Determine the (X, Y) coordinate at the center of the cell enclosing the given text.  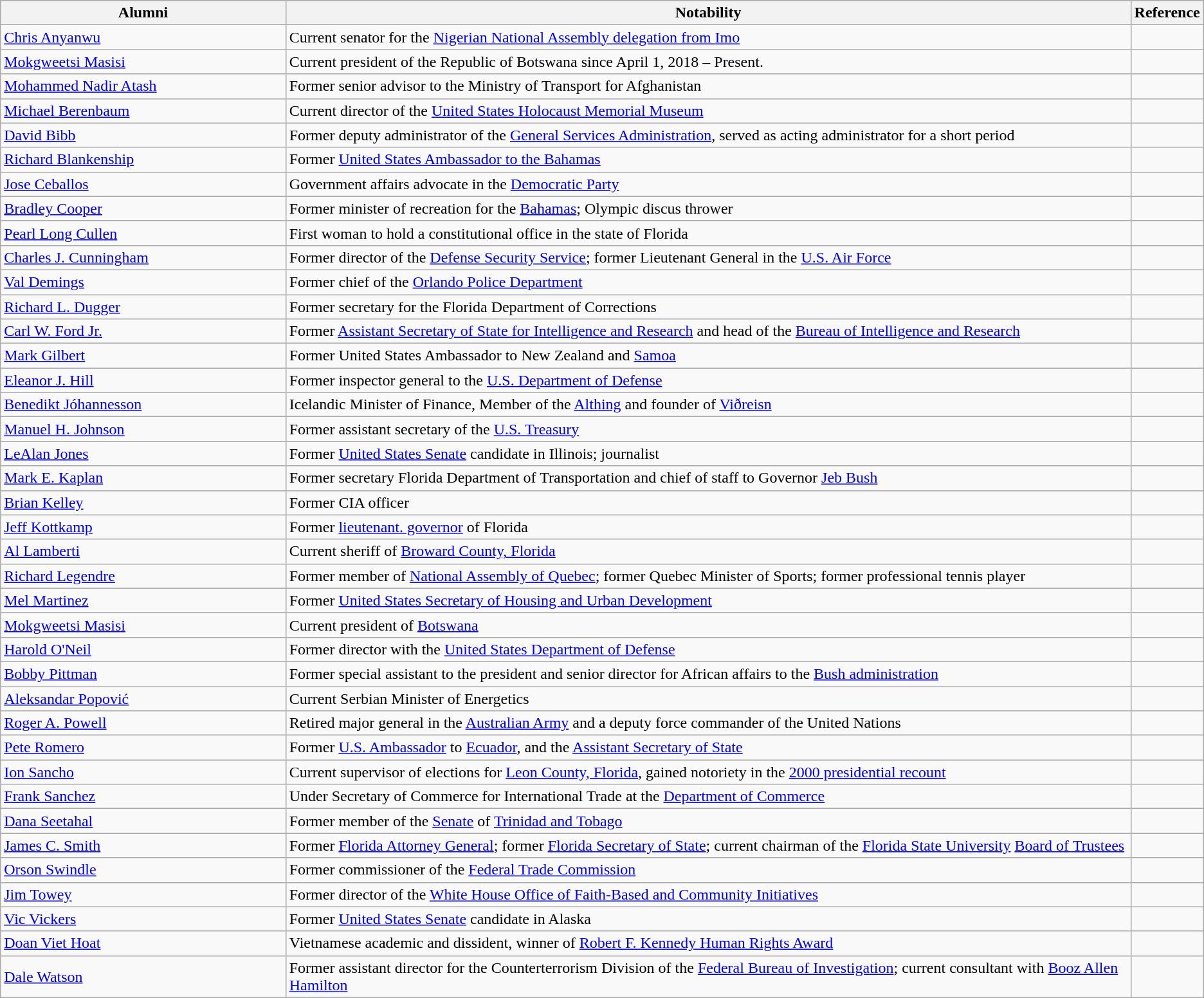
Carl W. Ford Jr. (143, 331)
Former member of the Senate of Trinidad and Tobago (708, 821)
Former director of the White House Office of Faith-Based and Community Initiatives (708, 894)
Icelandic Minister of Finance, Member of the Althing and founder of Viðreisn (708, 405)
Eleanor J. Hill (143, 380)
Former lieutenant. governor of Florida (708, 527)
Former secretary for the Florida Department of Corrections (708, 307)
Pete Romero (143, 748)
Jose Ceballos (143, 184)
Richard Blankenship (143, 160)
Dana Seetahal (143, 821)
Former CIA officer (708, 503)
Under Secretary of Commerce for International Trade at the Department of Commerce (708, 797)
Charles J. Cunningham (143, 257)
Former U.S. Ambassador to Ecuador, and the Assistant Secretary of State (708, 748)
Former director of the Defense Security Service; former Lieutenant General in the U.S. Air Force (708, 257)
Aleksandar Popović (143, 698)
Current director of the United States Holocaust Memorial Museum (708, 111)
Former United States Senate candidate in Illinois; journalist (708, 454)
Current president of Botswana (708, 625)
David Bibb (143, 135)
Former senior advisor to the Ministry of Transport for Afghanistan (708, 86)
LeAlan Jones (143, 454)
Former Assistant Secretary of State for Intelligence and Research and head of the Bureau of Intelligence and Research (708, 331)
Former director with the United States Department of Defense (708, 649)
Former assistant director for the Counterterrorism Division of the Federal Bureau of Investigation; current consultant with Booz Allen Hamilton (708, 977)
Roger A. Powell (143, 723)
Richard L. Dugger (143, 307)
James C. Smith (143, 846)
Vic Vickers (143, 919)
Former chief of the Orlando Police Department (708, 282)
First woman to hold a constitutional office in the state of Florida (708, 233)
Mark E. Kaplan (143, 478)
Former assistant secretary of the U.S. Treasury (708, 429)
Brian Kelley (143, 503)
Manuel H. Johnson (143, 429)
Jim Towey (143, 894)
Alumni (143, 13)
Val Demings (143, 282)
Current senator for the Nigerian National Assembly delegation from Imo (708, 37)
Former commissioner of the Federal Trade Commission (708, 870)
Orson Swindle (143, 870)
Vietnamese academic and dissident, winner of Robert F. Kennedy Human Rights Award (708, 943)
Doan Viet Hoat (143, 943)
Current Serbian Minister of Energetics (708, 698)
Former secretary Florida Department of Transportation and chief of staff to Governor Jeb Bush (708, 478)
Richard Legendre (143, 576)
Harold O'Neil (143, 649)
Current sheriff of Broward County, Florida (708, 551)
Dale Watson (143, 977)
Reference (1167, 13)
Former United States Senate candidate in Alaska (708, 919)
Ion Sancho (143, 772)
Michael Berenbaum (143, 111)
Chris Anyanwu (143, 37)
Current president of the Republic of Botswana since April 1, 2018 – Present. (708, 62)
Former member of National Assembly of Quebec; former Quebec Minister of Sports; former professional tennis player (708, 576)
Pearl Long Cullen (143, 233)
Al Lamberti (143, 551)
Current supervisor of elections for Leon County, Florida, gained notoriety in the 2000 presidential recount (708, 772)
Retired major general in the Australian Army and a deputy force commander of the United Nations (708, 723)
Notability (708, 13)
Former United States Secretary of Housing and Urban Development (708, 600)
Jeff Kottkamp (143, 527)
Former minister of recreation for the Bahamas; Olympic discus thrower (708, 208)
Former Florida Attorney General; former Florida Secretary of State; current chairman of the Florida State University Board of Trustees (708, 846)
Bradley Cooper (143, 208)
Former deputy administrator of the General Services Administration, served as acting administrator for a short period (708, 135)
Former United States Ambassador to the Bahamas (708, 160)
Bobby Pittman (143, 674)
Mohammed Nadir Atash (143, 86)
Mel Martinez (143, 600)
Frank Sanchez (143, 797)
Former United States Ambassador to New Zealand and Samoa (708, 356)
Benedikt Jóhannesson (143, 405)
Government affairs advocate in the Democratic Party (708, 184)
Former inspector general to the U.S. Department of Defense (708, 380)
Mark Gilbert (143, 356)
Former special assistant to the president and senior director for African affairs to the Bush administration (708, 674)
